Search for the cell housing the specified text and yield its (X, Y) center coordinate. 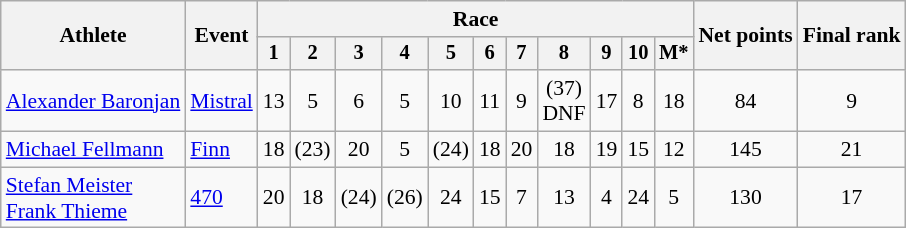
Final rank (852, 36)
Alexander Baronjan (94, 100)
145 (745, 150)
19 (607, 150)
1 (274, 54)
Athlete (94, 36)
Michael Fellmann (94, 150)
Finn (221, 150)
(23) (313, 150)
12 (674, 150)
11 (490, 100)
84 (745, 100)
2 (313, 54)
470 (221, 198)
21 (852, 150)
Event (221, 36)
Stefan Meister Frank Thieme (94, 198)
(37) DNF (564, 100)
Mistral (221, 100)
3 (359, 54)
(26) (405, 198)
M* (674, 54)
Net points (745, 36)
Race (476, 19)
130 (745, 198)
